Provide the (X, Y) coordinate of the cell's center where the given text is located.  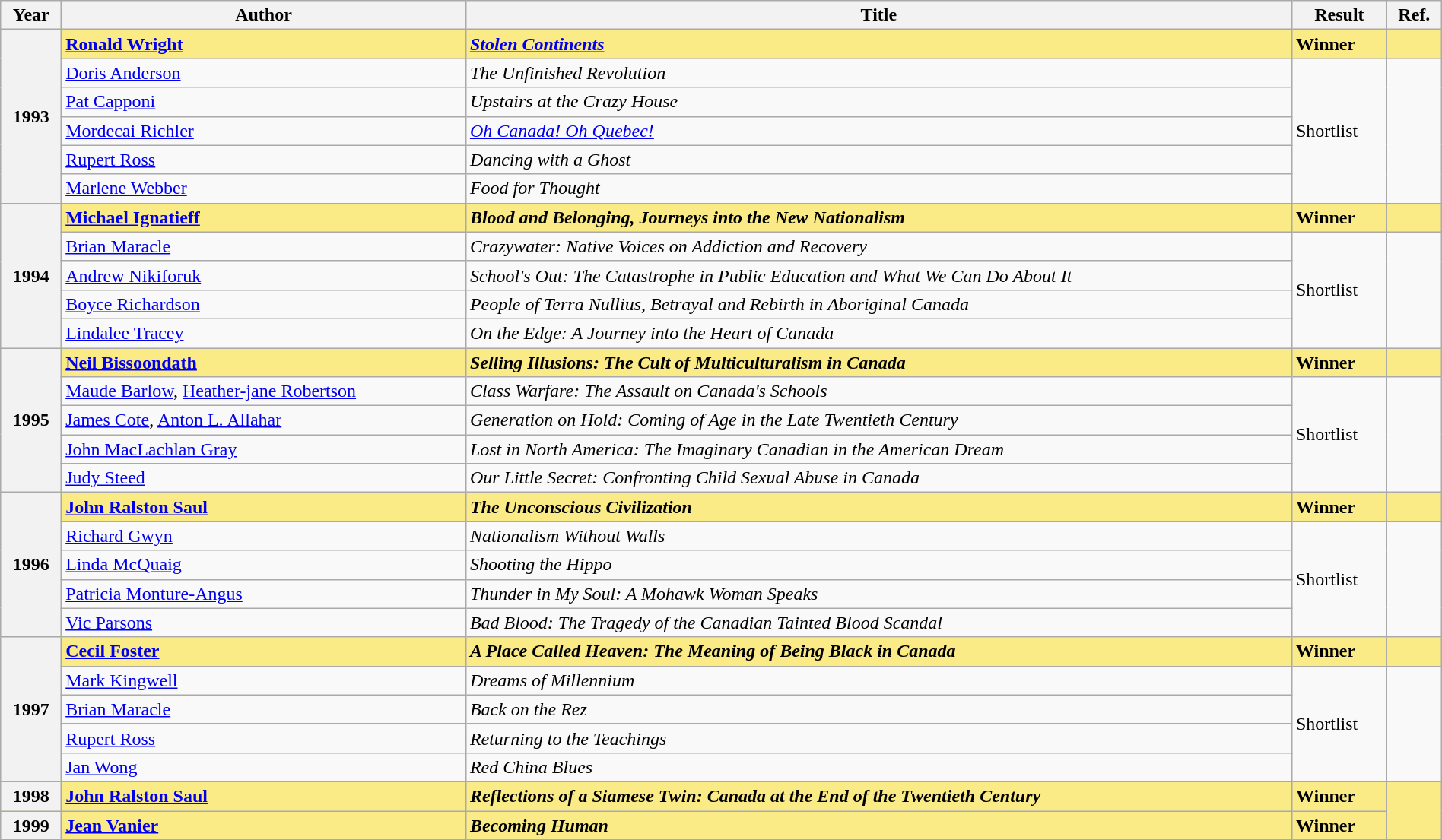
Crazywater: Native Voices on Addiction and Recovery (878, 246)
Title (878, 15)
A Place Called Heaven: The Meaning of Being Black in Canada (878, 651)
Oh Canada! Oh Quebec! (878, 131)
Ref. (1414, 15)
Class Warfare: The Assault on Canada's Schools (878, 391)
Mark Kingwell (264, 680)
Year (31, 15)
Nationalism Without Walls (878, 536)
Jean Vanier (264, 825)
Andrew Nikiforuk (264, 275)
Back on the Rez (878, 709)
Lost in North America: The Imaginary Canadian in the American Dream (878, 449)
Upstairs at the Crazy House (878, 102)
Reflections of a Siamese Twin: Canada at the End of the Twentieth Century (878, 796)
Our Little Secret: Confronting Child Sexual Abuse in Canada (878, 478)
People of Terra Nullius, Betrayal and Rebirth in Aboriginal Canada (878, 304)
The Unfinished Revolution (878, 73)
Becoming Human (878, 825)
Blood and Belonging, Journeys into the New Nationalism (878, 217)
Patricia Monture-Angus (264, 594)
Stolen Continents (878, 44)
Dreams of Millennium (878, 680)
Returning to the Teachings (878, 738)
Cecil Foster (264, 651)
Neil Bissoondath (264, 363)
Bad Blood: The Tragedy of the Canadian Tainted Blood Scandal (878, 623)
James Cote, Anton L. Allahar (264, 420)
Lindalee Tracey (264, 333)
1998 (31, 796)
1997 (31, 709)
Result (1339, 15)
Richard Gwyn (264, 536)
Michael Ignatieff (264, 217)
Thunder in My Soul: A Mohawk Woman Speaks (878, 594)
1995 (31, 420)
Boyce Richardson (264, 304)
The Unconscious Civilization (878, 507)
1996 (31, 565)
Marlene Webber (264, 189)
Generation on Hold: Coming of Age in the Late Twentieth Century (878, 420)
Selling Illusions: The Cult of Multiculturalism in Canada (878, 363)
On the Edge: A Journey into the Heart of Canada (878, 333)
Maude Barlow, Heather-jane Robertson (264, 391)
Dancing with a Ghost (878, 160)
Pat Capponi (264, 102)
School's Out: The Catastrophe in Public Education and What We Can Do About It (878, 275)
John MacLachlan Gray (264, 449)
Vic Parsons (264, 623)
Linda McQuaig (264, 565)
Shooting the Hippo (878, 565)
Ronald Wright (264, 44)
1994 (31, 275)
Jan Wong (264, 767)
Doris Anderson (264, 73)
1993 (31, 116)
Red China Blues (878, 767)
1999 (31, 825)
Judy Steed (264, 478)
Author (264, 15)
Food for Thought (878, 189)
Mordecai Richler (264, 131)
